Extract the (X, Y) coordinate from the center of the cell holding the provided text.  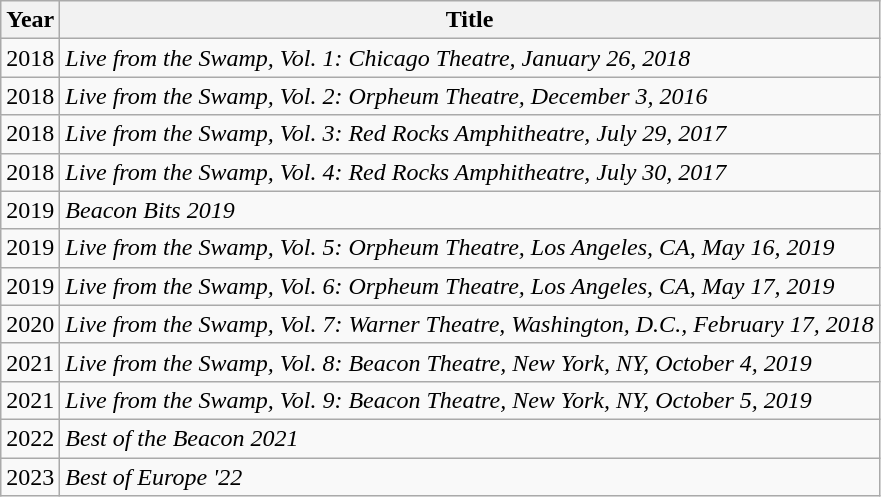
Live from the Swamp, Vol. 3: Red Rocks Amphitheatre, July 29, 2017 (470, 134)
Title (470, 20)
2020 (30, 324)
2022 (30, 438)
2023 (30, 477)
Best of Europe '22 (470, 477)
Live from the Swamp, Vol. 7: Warner Theatre, Washington, D.C., February 17, 2018 (470, 324)
Live from the Swamp, Vol. 9: Beacon Theatre, New York, NY, October 5, 2019 (470, 400)
Live from the Swamp, Vol. 2: Orpheum Theatre, December 3, 2016 (470, 96)
Best of the Beacon 2021 (470, 438)
Beacon Bits 2019 (470, 210)
Live from the Swamp, Vol. 6: Orpheum Theatre, Los Angeles, CA, May 17, 2019 (470, 286)
Year (30, 20)
Live from the Swamp, Vol. 1: Chicago Theatre, January 26, 2018 (470, 58)
Live from the Swamp, Vol. 4: Red Rocks Amphitheatre, July 30, 2017 (470, 172)
Live from the Swamp, Vol. 8: Beacon Theatre, New York, NY, October 4, 2019 (470, 362)
Live from the Swamp, Vol. 5: Orpheum Theatre, Los Angeles, CA, May 16, 2019 (470, 248)
